Provide the (x, y) coordinate of the cell's center where the given text is located.  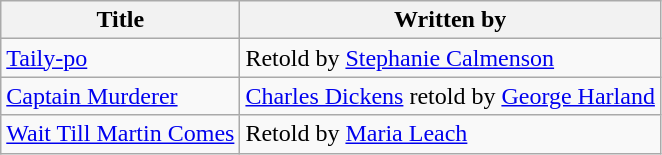
Retold by Maria Leach (450, 134)
Charles Dickens retold by George Harland (450, 96)
Written by (450, 20)
Wait Till Martin Comes (120, 134)
Captain Murderer (120, 96)
Taily-po (120, 58)
Retold by Stephanie Calmenson (450, 58)
Title (120, 20)
